Locate the cell with the specified text and output its (x, y) center coordinate. 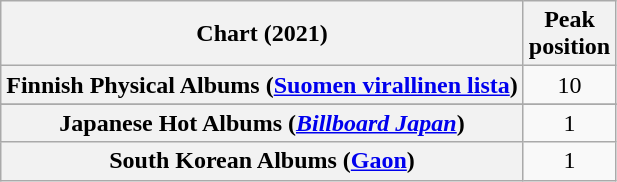
Japanese Hot Albums (Billboard Japan) (262, 123)
Chart (2021) (262, 34)
Finnish Physical Albums (Suomen virallinen lista) (262, 85)
South Korean Albums (Gaon) (262, 161)
Peakposition (569, 34)
10 (569, 85)
